Output the (X, Y) coordinate of the center of the cell containing the given text.  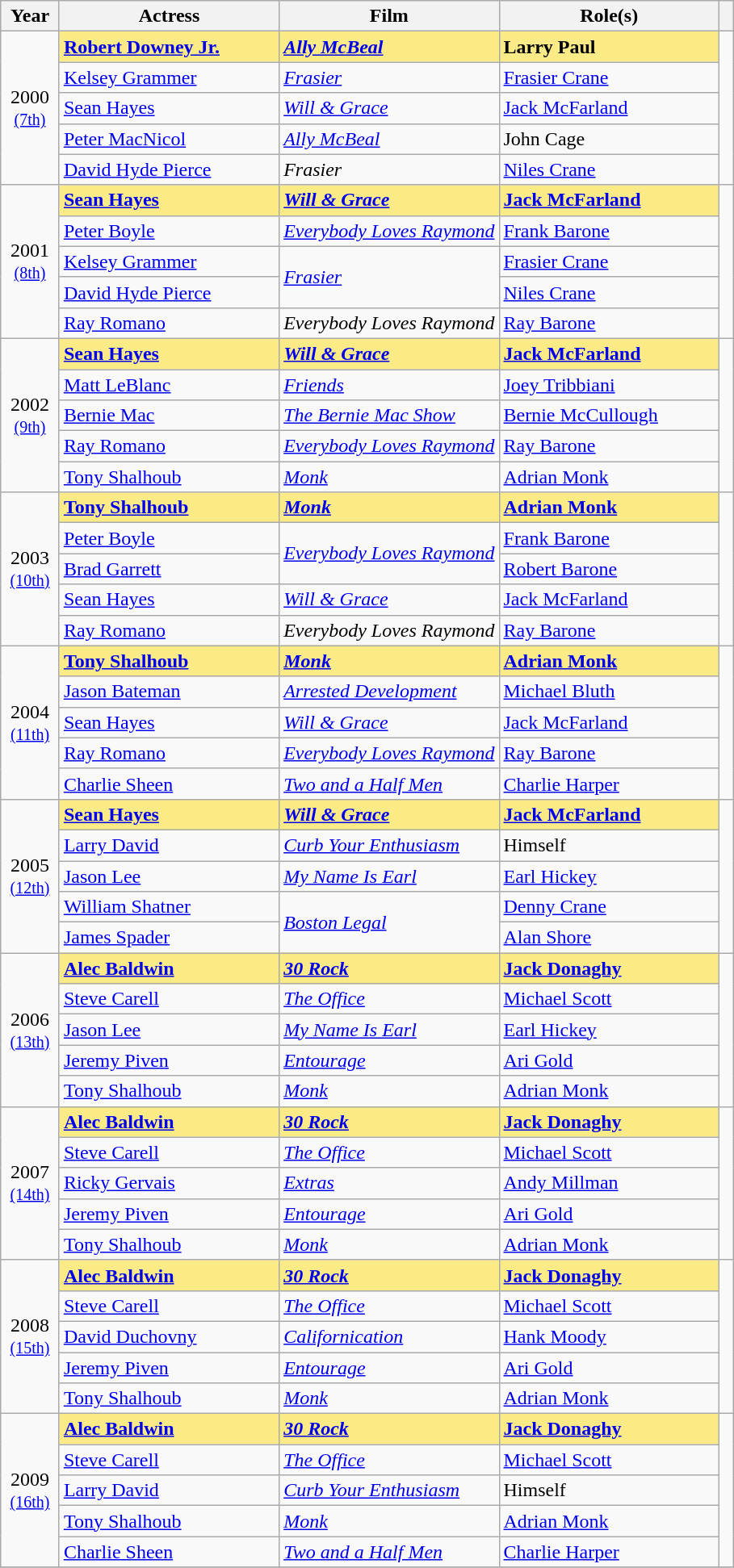
Bernie Mac (169, 416)
Andy Millman (609, 1183)
Role(s) (609, 16)
Arrested Development (389, 692)
2001(8th) (31, 261)
2005(12th) (31, 876)
Boston Legal (389, 922)
Ricky Gervais (169, 1183)
2003(10th) (31, 569)
2000(7th) (31, 108)
James Spader (169, 938)
Bernie McCullough (609, 416)
Jason Bateman (169, 692)
Robert Barone (609, 569)
2007(14th) (31, 1183)
Film (389, 16)
2008(15th) (31, 1336)
Peter MacNicol (169, 139)
Alan Shore (609, 938)
Matt LeBlanc (169, 385)
David Duchovny (169, 1336)
Hank Moody (609, 1336)
Californication (389, 1336)
Friends (389, 385)
Brad Garrett (169, 569)
Joey Tribbiani (609, 385)
The Bernie Mac Show (389, 416)
Larry Paul (609, 47)
Robert Downey Jr. (169, 47)
John Cage (609, 139)
Denny Crane (609, 907)
William Shatner (169, 907)
2004(11th) (31, 722)
2002(9th) (31, 415)
2006(13th) (31, 1030)
Michael Bluth (609, 692)
Actress (169, 16)
2009(16th) (31, 1491)
Extras (389, 1183)
Year (31, 16)
